Return the [x, y] coordinate for the center point of the cell that contains the specified text.  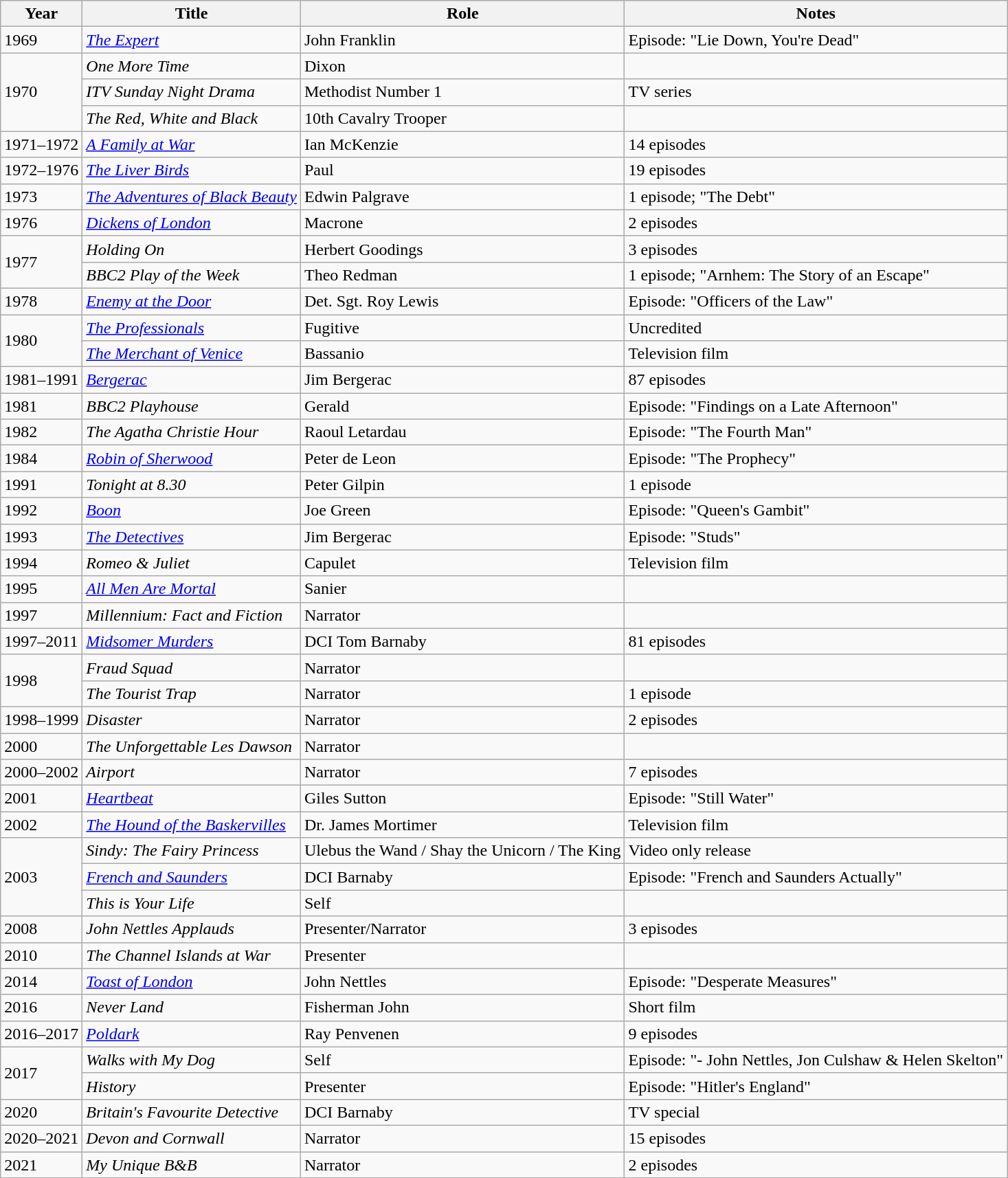
Poldark [192, 1034]
2020–2021 [41, 1138]
1998 [41, 680]
A Family at War [192, 144]
The Professionals [192, 328]
1998–1999 [41, 720]
Dickens of London [192, 223]
2020 [41, 1112]
The Expert [192, 40]
French and Saunders [192, 877]
1982 [41, 432]
2014 [41, 981]
Video only release [816, 851]
Uncredited [816, 328]
1981–1991 [41, 380]
Episode: "Studs" [816, 537]
Peter de Leon [462, 458]
Bergerac [192, 380]
87 episodes [816, 380]
Episode: "Queen's Gambit" [816, 511]
1993 [41, 537]
Disaster [192, 720]
Episode: "Hitler's England" [816, 1086]
Sanier [462, 589]
Ian McKenzie [462, 144]
Edwin Palgrave [462, 197]
Episode: "The Fourth Man" [816, 432]
2016–2017 [41, 1034]
Short film [816, 1008]
Paul [462, 170]
Robin of Sherwood [192, 458]
Holding On [192, 249]
Giles Sutton [462, 799]
Boon [192, 511]
1973 [41, 197]
10th Cavalry Trooper [462, 118]
John Nettles [462, 981]
Episode: "- John Nettles, Jon Culshaw & Helen Skelton" [816, 1060]
Ulebus the Wand / Shay the Unicorn / The King [462, 851]
1981 [41, 406]
2008 [41, 929]
TV series [816, 92]
Peter Gilpin [462, 485]
1977 [41, 262]
Macrone [462, 223]
Episode: "Lie Down, You're Dead" [816, 40]
Presenter/Narrator [462, 929]
2017 [41, 1073]
Gerald [462, 406]
Bassanio [462, 354]
Devon and Cornwall [192, 1138]
History [192, 1086]
BBC2 Play of the Week [192, 275]
Role [462, 14]
Episode: "Still Water" [816, 799]
1970 [41, 92]
Fisherman John [462, 1008]
1969 [41, 40]
The Merchant of Venice [192, 354]
14 episodes [816, 144]
Raoul Letardau [462, 432]
ITV Sunday Night Drama [192, 92]
2016 [41, 1008]
Episode: "Officers of the Law" [816, 301]
Toast of London [192, 981]
Episode: "Findings on a Late Afternoon" [816, 406]
19 episodes [816, 170]
Sindy: The Fairy Princess [192, 851]
Notes [816, 14]
2003 [41, 877]
Fugitive [462, 328]
The Channel Islands at War [192, 955]
Walks with My Dog [192, 1060]
John Franklin [462, 40]
Year [41, 14]
The Unforgettable Les Dawson [192, 746]
1980 [41, 341]
Never Land [192, 1008]
Det. Sgt. Roy Lewis [462, 301]
The Tourist Trap [192, 693]
Episode: "Desperate Measures" [816, 981]
The Red, White and Black [192, 118]
1 episode; "The Debt" [816, 197]
BBC2 Playhouse [192, 406]
Episode: "French and Saunders Actually" [816, 877]
TV special [816, 1112]
1991 [41, 485]
1972–1976 [41, 170]
Midsomer Murders [192, 641]
John Nettles Applauds [192, 929]
81 episodes [816, 641]
1992 [41, 511]
2002 [41, 825]
1971–1972 [41, 144]
Capulet [462, 563]
Enemy at the Door [192, 301]
Airport [192, 773]
One More Time [192, 66]
Dr. James Mortimer [462, 825]
The Hound of the Baskervilles [192, 825]
1994 [41, 563]
1995 [41, 589]
Methodist Number 1 [462, 92]
The Agatha Christie Hour [192, 432]
The Detectives [192, 537]
The Liver Birds [192, 170]
Dixon [462, 66]
1997 [41, 615]
2021 [41, 1165]
1978 [41, 301]
Herbert Goodings [462, 249]
Joe Green [462, 511]
Tonight at 8.30 [192, 485]
2000–2002 [41, 773]
This is Your Life [192, 903]
1984 [41, 458]
DCI Tom Barnaby [462, 641]
Title [192, 14]
All Men Are Mortal [192, 589]
15 episodes [816, 1138]
1 episode; "Arnhem: The Story of an Escape" [816, 275]
Fraud Squad [192, 667]
2000 [41, 746]
7 episodes [816, 773]
Millennium: Fact and Fiction [192, 615]
Britain's Favourite Detective [192, 1112]
My Unique B&B [192, 1165]
Theo Redman [462, 275]
Episode: "The Prophecy" [816, 458]
Heartbeat [192, 799]
9 episodes [816, 1034]
2010 [41, 955]
The Adventures of Black Beauty [192, 197]
Romeo & Juliet [192, 563]
1997–2011 [41, 641]
Ray Penvenen [462, 1034]
1976 [41, 223]
2001 [41, 799]
